Scan for the cell matching the given text and deliver its [x, y] coordinate at center. 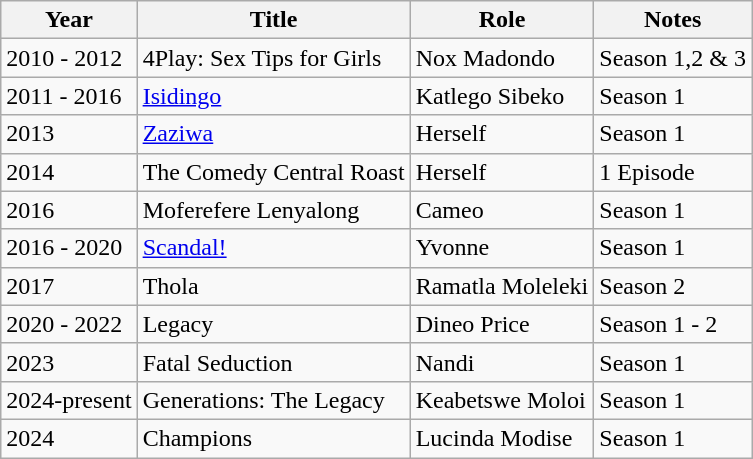
2014 [69, 172]
2010 - 2012 [69, 58]
Generations: The Legacy [274, 400]
1 Episode [673, 172]
Legacy [274, 324]
2016 [69, 210]
Lucinda Modise [502, 438]
Nox Madondo [502, 58]
Fatal Seduction [274, 362]
Season 1 - 2 [673, 324]
2011 - 2016 [69, 96]
Zaziwa [274, 134]
Moferefere Lenyalong [274, 210]
Season 2 [673, 286]
2024-present [69, 400]
Yvonne [502, 248]
4Play: Sex Tips for Girls [274, 58]
Season 1,2 & 3 [673, 58]
The Comedy Central Roast [274, 172]
Dineo Price [502, 324]
Title [274, 20]
Year [69, 20]
Scandal! [274, 248]
Katlego Sibeko [502, 96]
Keabetswe Moloi [502, 400]
Role [502, 20]
2023 [69, 362]
Nandi [502, 362]
Notes [673, 20]
Isidingo [274, 96]
Cameo [502, 210]
Ramatla Moleleki [502, 286]
Champions [274, 438]
2013 [69, 134]
2020 - 2022 [69, 324]
Thola [274, 286]
2016 - 2020 [69, 248]
2024 [69, 438]
2017 [69, 286]
